Detect which cell encompasses the target text, then output its [X, Y] center coordinate. 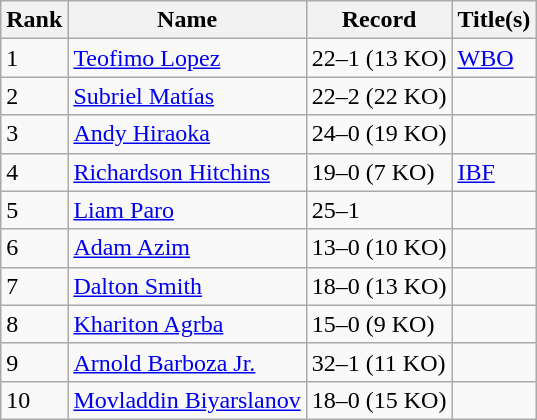
Liam Paro [187, 210]
Arnold Barboza Jr. [187, 362]
24–0 (19 KO) [379, 134]
1 [34, 58]
Richardson Hitchins [187, 172]
9 [34, 362]
18–0 (13 KO) [379, 286]
15–0 (9 KO) [379, 324]
3 [34, 134]
Movladdin Biyarslanov [187, 400]
7 [34, 286]
22–1 (13 KO) [379, 58]
2 [34, 96]
18–0 (15 KO) [379, 400]
Khariton Agrba [187, 324]
Dalton Smith [187, 286]
Subriel Matías [187, 96]
WBO [494, 58]
22–2 (22 KO) [379, 96]
13–0 (10 KO) [379, 248]
Rank [34, 20]
6 [34, 248]
19–0 (7 KO) [379, 172]
Name [187, 20]
Andy Hiraoka [187, 134]
Adam Azim [187, 248]
Teofimo Lopez [187, 58]
IBF [494, 172]
25–1 [379, 210]
10 [34, 400]
5 [34, 210]
32–1 (11 KO) [379, 362]
4 [34, 172]
Title(s) [494, 20]
Record [379, 20]
8 [34, 324]
